Capture the cell that displays the provided text and extract its [x, y] central coordinate. 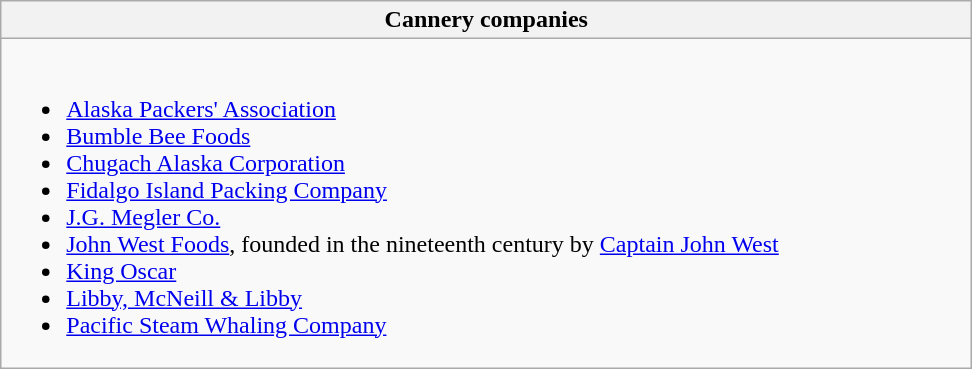
Cannery companies [486, 20]
